Return (X, Y) of the center of cell containing provided text 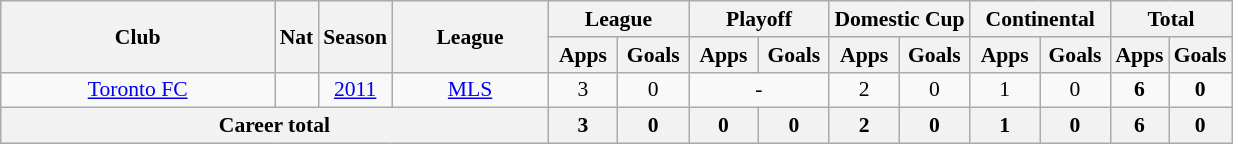
Nat (297, 36)
Continental (1040, 19)
2011 (355, 90)
Toronto FC (138, 90)
Career total (274, 126)
Club (138, 36)
Playoff (760, 19)
Season (355, 36)
Total (1170, 19)
Domestic Cup (900, 19)
- (760, 90)
MLS (470, 90)
